Determine the [X, Y] coordinate at the center of the cell enclosing the given text.  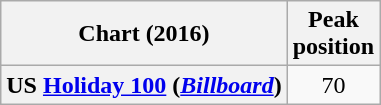
Chart (2016) [144, 34]
US Holiday 100 (Billboard) [144, 85]
70 [333, 85]
Peakposition [333, 34]
